Search for the cell housing the specified text and yield its (x, y) center coordinate. 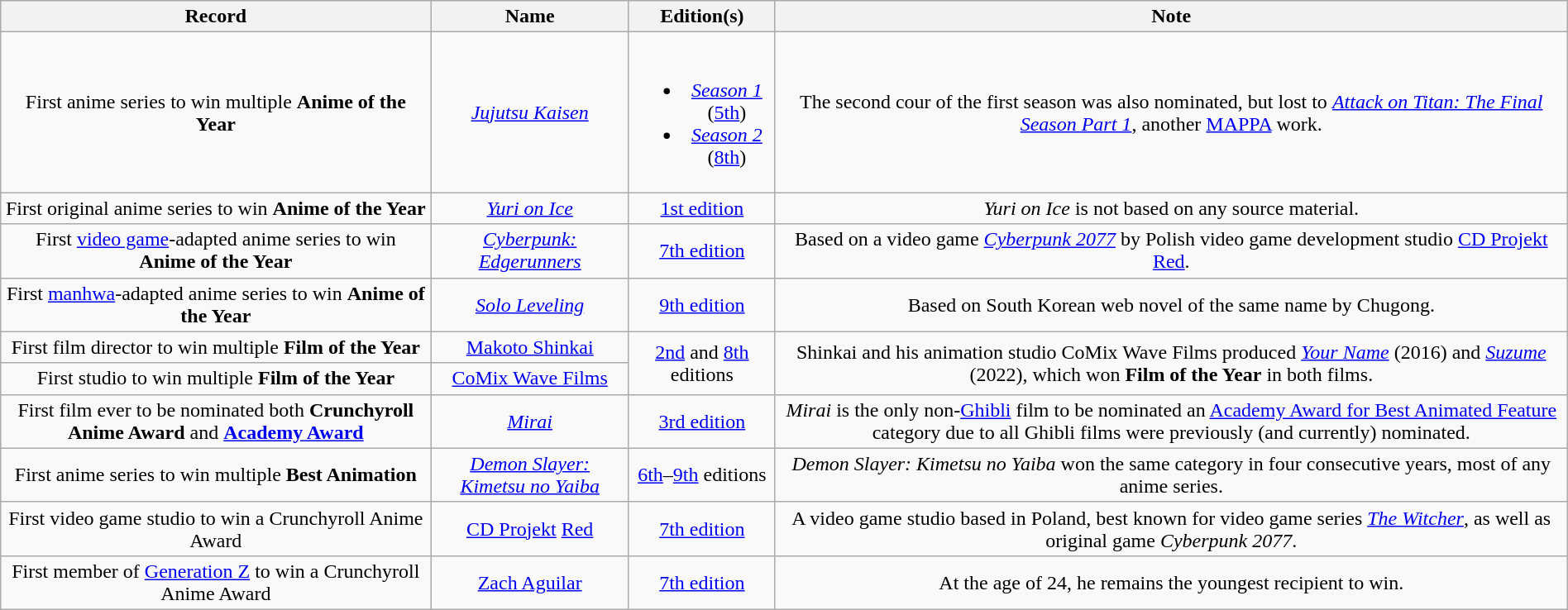
First film ever to be nominated both Crunchyroll Anime Award and Academy Award (216, 422)
First studio to win multiple Film of the Year (216, 379)
Zach Aguilar (530, 582)
Yuri on Ice (530, 208)
Solo Leveling (530, 304)
Yuri on Ice is not based on any source material. (1171, 208)
Name (530, 17)
Jujutsu Kaisen (530, 112)
Note (1171, 17)
First anime series to win multiple Best Animation (216, 474)
First member of Generation Z to win a Crunchyroll Anime Award (216, 582)
Based on a video game Cyberpunk 2077 by Polish video game development studio CD Projekt Red. (1171, 251)
1st edition (701, 208)
Edition(s) (701, 17)
A video game studio based in Poland, best known for video game series The Witcher, as well as original game Cyberpunk 2077. (1171, 529)
9th edition (701, 304)
First original anime series to win Anime of the Year (216, 208)
First video game-adapted anime series to win Anime of the Year (216, 251)
Mirai (530, 422)
Based on South Korean web novel of the same name by Chugong. (1171, 304)
Cyberpunk: Edgerunners (530, 251)
At the age of 24, he remains the youngest recipient to win. (1171, 582)
3rd edition (701, 422)
First manhwa-adapted anime series to win Anime of the Year (216, 304)
Record (216, 17)
CoMix Wave Films (530, 379)
Demon Slayer: Kimetsu no Yaiba (530, 474)
6th–9th editions (701, 474)
2nd and 8th editions (701, 363)
Season 1 (5th)Season 2 (8th) (701, 112)
Demon Slayer: Kimetsu no Yaiba won the same category in four consecutive years, most of any anime series. (1171, 474)
CD Projekt Red (530, 529)
Makoto Shinkai (530, 347)
First video game studio to win a Crunchyroll Anime Award (216, 529)
The second cour of the first season was also nominated, but lost to Attack on Titan: The Final Season Part 1, another MAPPA work. (1171, 112)
First film director to win multiple Film of the Year (216, 347)
Shinkai and his animation studio CoMix Wave Films produced Your Name (2016) and Suzume (2022), which won Film of the Year in both films. (1171, 363)
First anime series to win multiple Anime of the Year (216, 112)
